Search for the cell housing the specified text and yield its [x, y] center coordinate. 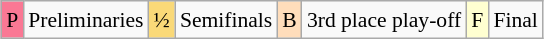
B [290, 20]
F [477, 20]
Semifinals [226, 20]
3rd place play-off [384, 20]
Preliminaries [86, 20]
P [12, 20]
½ [162, 20]
Final [516, 20]
